Identify which cell holds the provided text, then report its (x, y) central coordinate. 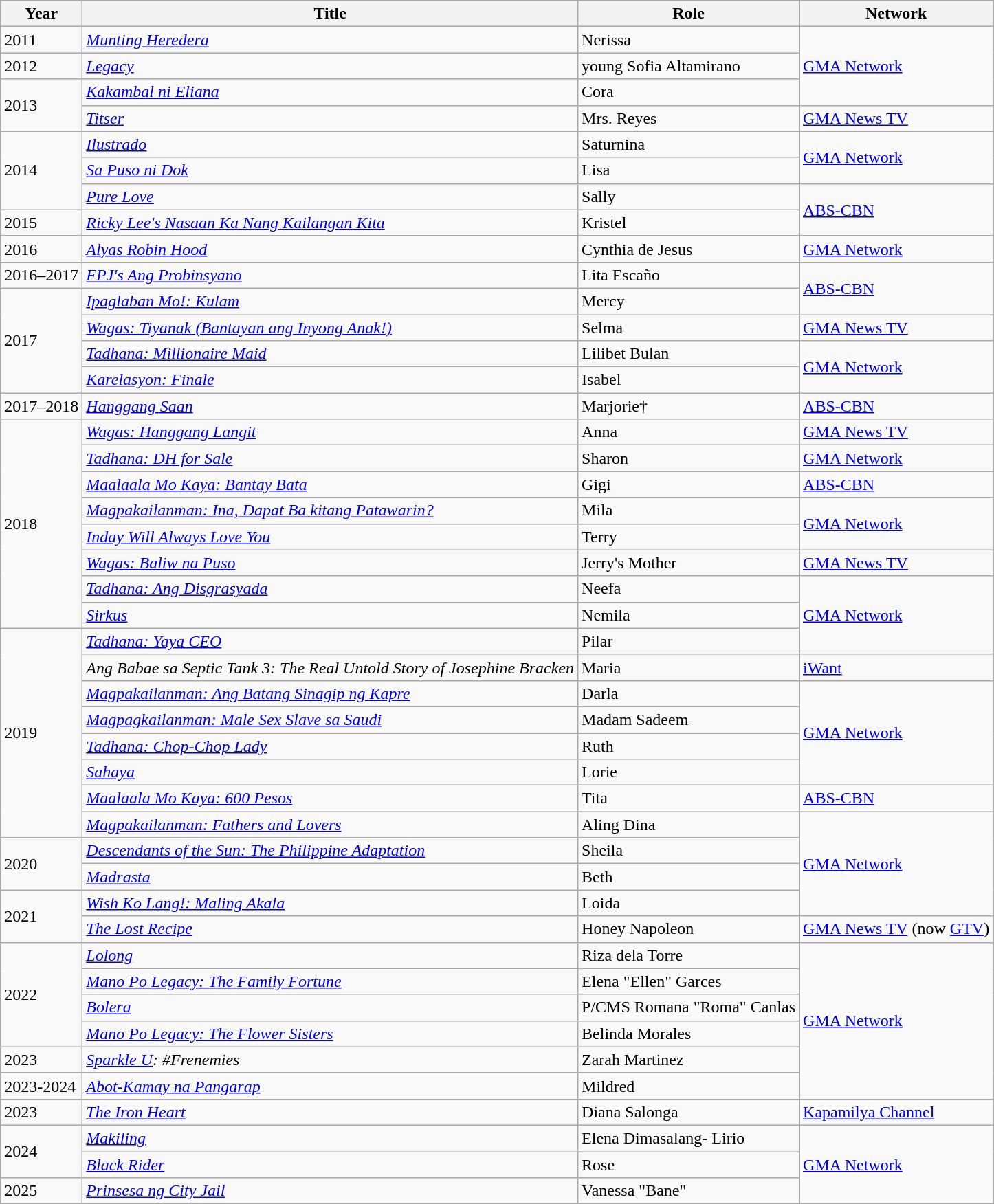
GMA News TV (now GTV) (896, 929)
Mrs. Reyes (689, 118)
Pilar (689, 641)
Black Rider (330, 1165)
2017–2018 (41, 406)
Maalaala Mo Kaya: 600 Pesos (330, 799)
Lisa (689, 170)
Munting Heredera (330, 40)
Ruth (689, 746)
Cora (689, 92)
FPJ's Ang Probinsyano (330, 275)
2016 (41, 249)
Makiling (330, 1138)
The Lost Recipe (330, 929)
Gigi (689, 484)
Tadhana: Yaya CEO (330, 641)
Maria (689, 667)
Elena "Ellen" Garces (689, 981)
Madam Sadeem (689, 720)
Lilibet Bulan (689, 354)
Descendants of the Sun: The Philippine Adaptation (330, 851)
Inday Will Always Love You (330, 537)
2015 (41, 223)
Diana Salonga (689, 1112)
Sahaya (330, 772)
Mildred (689, 1086)
Magpagkailanman: Male Sex Slave sa Saudi (330, 720)
Titser (330, 118)
Magpakailanman: Ang Batang Sinagip ng Kapre (330, 693)
2020 (41, 864)
Bolera (330, 1007)
Title (330, 14)
Nemila (689, 615)
Ang Babae sa Septic Tank 3: The Real Untold Story of Josephine Bracken (330, 667)
Terry (689, 537)
Sparkle U: #Frenemies (330, 1060)
Tadhana: Chop-Chop Lady (330, 746)
Wish Ko Lang!: Maling Akala (330, 903)
Sa Puso ni Dok (330, 170)
2018 (41, 524)
2025 (41, 1191)
Wagas: Hanggang Langit (330, 432)
Magpakailanman: Ina, Dapat Ba kitang Patawarin? (330, 511)
P/CMS Romana "Roma" Canlas (689, 1007)
Neefa (689, 589)
Mila (689, 511)
Rose (689, 1165)
Wagas: Tiyanak (Bantayan ang Inyong Anak!) (330, 328)
2017 (41, 340)
Belinda Morales (689, 1034)
Sirkus (330, 615)
The Iron Heart (330, 1112)
Network (896, 14)
Magpakailanman: Fathers and Lovers (330, 825)
Saturnina (689, 144)
Kapamilya Channel (896, 1112)
Tadhana: Millionaire Maid (330, 354)
iWant (896, 667)
Beth (689, 877)
Anna (689, 432)
Elena Dimasalang- Lirio (689, 1138)
2024 (41, 1151)
Vanessa "Bane" (689, 1191)
Sally (689, 197)
Kristel (689, 223)
Mano Po Legacy: The Flower Sisters (330, 1034)
Hanggang Saan (330, 406)
Marjorie† (689, 406)
Prinsesa ng City Jail (330, 1191)
Mercy (689, 301)
Cynthia de Jesus (689, 249)
Year (41, 14)
2023-2024 (41, 1086)
Darla (689, 693)
Selma (689, 328)
Sharon (689, 458)
Tadhana: DH for Sale (330, 458)
Tita (689, 799)
Lita Escaño (689, 275)
Isabel (689, 380)
Kakambal ni Eliana (330, 92)
Jerry's Mother (689, 563)
Role (689, 14)
Lorie (689, 772)
Madrasta (330, 877)
Pure Love (330, 197)
2011 (41, 40)
Riza dela Torre (689, 955)
Mano Po Legacy: The Family Fortune (330, 981)
Sheila (689, 851)
Zarah Martinez (689, 1060)
Nerissa (689, 40)
2016–2017 (41, 275)
Alyas Robin Hood (330, 249)
young Sofia Altamirano (689, 66)
Ilustrado (330, 144)
Aling Dina (689, 825)
Tadhana: Ang Disgrasyada (330, 589)
Loida (689, 903)
Karelasyon: Finale (330, 380)
Lolong (330, 955)
2013 (41, 105)
Abot-Kamay na Pangarap (330, 1086)
Wagas: Baliw na Puso (330, 563)
Legacy (330, 66)
2012 (41, 66)
2014 (41, 170)
2021 (41, 916)
2022 (41, 994)
Ipaglaban Mo!: Kulam (330, 301)
Honey Napoleon (689, 929)
Ricky Lee's Nasaan Ka Nang Kailangan Kita (330, 223)
Maalaala Mo Kaya: Bantay Bata (330, 484)
2019 (41, 733)
